Extract the [X, Y] coordinate from the center of the cell holding the provided text.  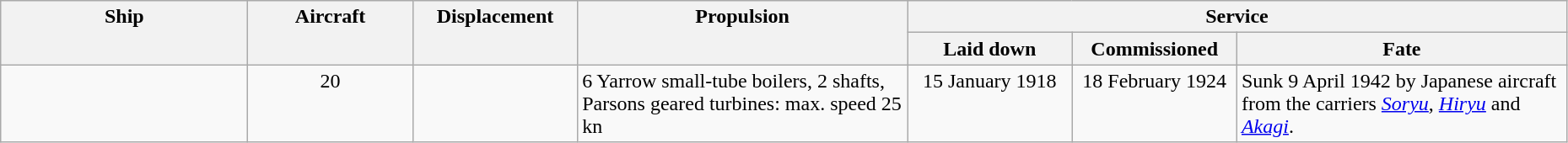
Commissioned [1154, 49]
Aircraft [331, 33]
Service [1237, 17]
Fate [1402, 49]
6 Yarrow small-tube boilers, 2 shafts, Parsons geared turbines: max. speed 25 kn [742, 103]
20 [331, 103]
Ship [125, 33]
Displacement [494, 33]
Laid down [990, 49]
18 February 1924 [1154, 103]
Sunk 9 April 1942 by Japanese aircraft from the carriers Soryu, Hiryu and Akagi. [1402, 103]
Propulsion [742, 33]
15 January 1918 [990, 103]
